Identify which cell holds the provided text, then report its [x, y] central coordinate. 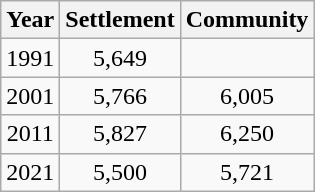
2011 [30, 134]
1991 [30, 58]
Year [30, 20]
5,500 [120, 172]
5,721 [247, 172]
6,250 [247, 134]
5,766 [120, 96]
Community [247, 20]
6,005 [247, 96]
5,827 [120, 134]
Settlement [120, 20]
2021 [30, 172]
5,649 [120, 58]
2001 [30, 96]
